Locate the cell with the specified text and output its (x, y) center coordinate. 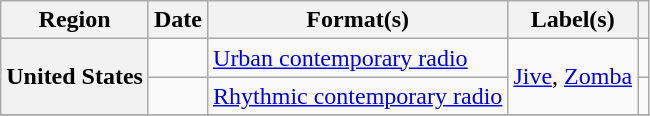
Region (75, 20)
Date (178, 20)
Urban contemporary radio (358, 58)
United States (75, 77)
Rhythmic contemporary radio (358, 96)
Jive, Zomba (573, 77)
Format(s) (358, 20)
Label(s) (573, 20)
